Determine the (X, Y) coordinate at the center of the cell enclosing the given text.  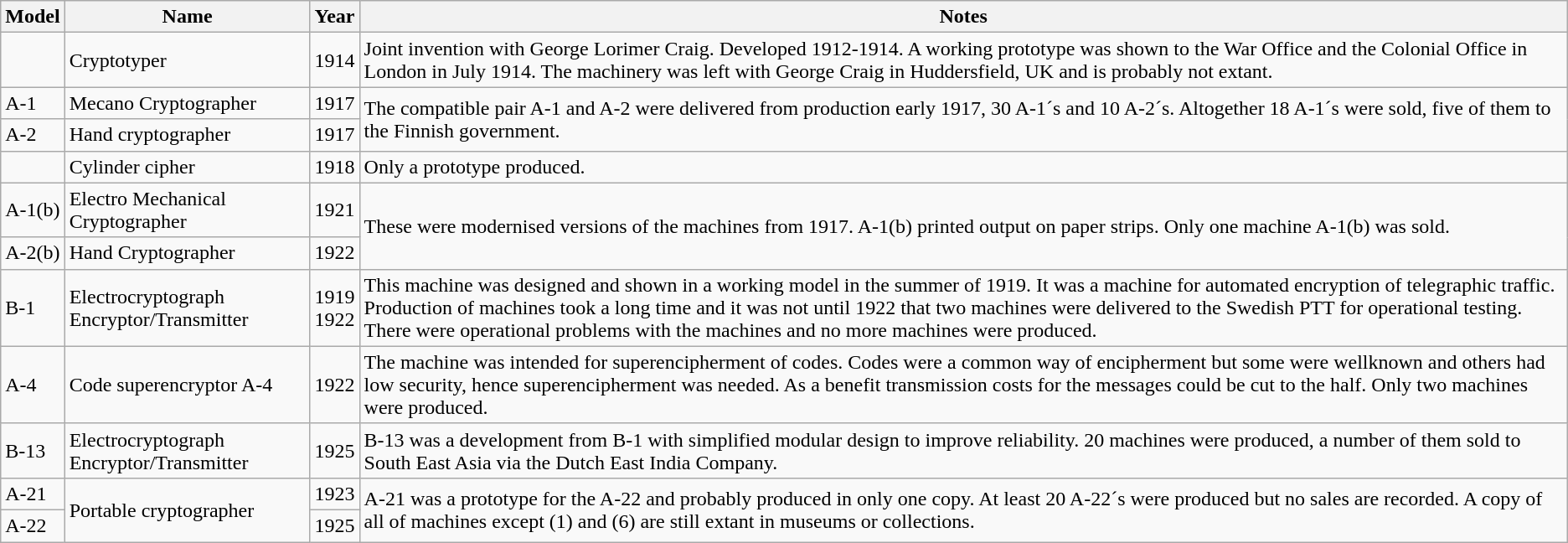
1914 (335, 60)
Mecano Cryptographer (188, 103)
A-22 (33, 525)
Name (188, 17)
A-2(b) (33, 253)
A-4 (33, 385)
B-13 (33, 451)
Year (335, 17)
Portable cryptographer (188, 509)
A-1(b) (33, 209)
A-1 (33, 103)
Electro Mechanical Cryptographer (188, 209)
Hand Cryptographer (188, 253)
Cryptotyper (188, 60)
Notes (963, 17)
Hand cryptographer (188, 135)
A-21 (33, 494)
1921 (335, 209)
These were modernised versions of the machines from 1917. A-1(b) printed output on paper strips. Only one machine A-1(b) was sold. (963, 226)
19191922 (335, 308)
1918 (335, 167)
B-1 (33, 308)
Only a prototype produced. (963, 167)
A-2 (33, 135)
Model (33, 17)
Cylinder cipher (188, 167)
1923 (335, 494)
Code superencryptor A-4 (188, 385)
